Extract the (x, y) coordinate from the center of the cell holding the provided text.  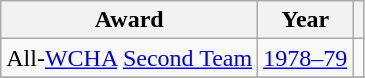
Award (130, 20)
All-WCHA Second Team (130, 58)
1978–79 (306, 58)
Year (306, 20)
